Pinpoint the cell where the given text exists, returning its (X, Y) midpoint coordinate. 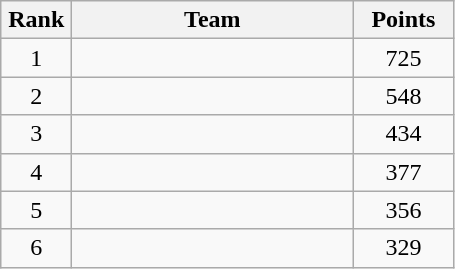
548 (404, 96)
356 (404, 210)
5 (36, 210)
6 (36, 248)
Team (212, 20)
329 (404, 248)
434 (404, 134)
1 (36, 58)
725 (404, 58)
Points (404, 20)
377 (404, 172)
4 (36, 172)
2 (36, 96)
Rank (36, 20)
3 (36, 134)
